Identify which cell holds the provided text, then report its (x, y) central coordinate. 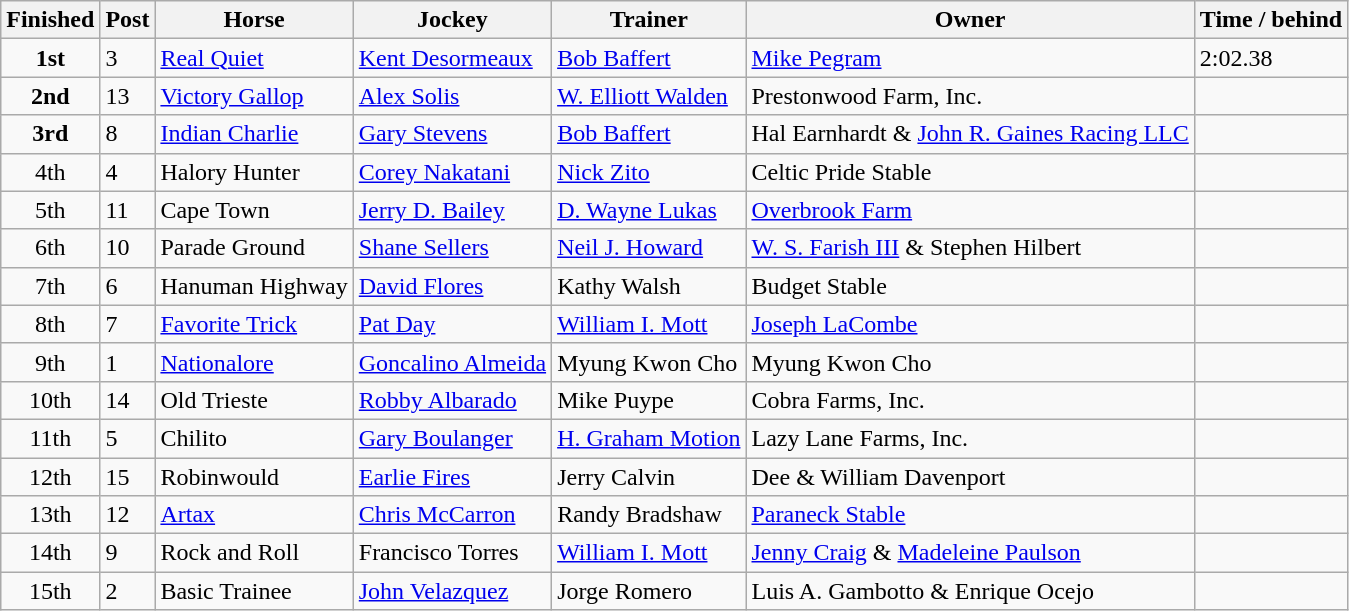
Goncalino Almeida (452, 362)
15 (128, 477)
Corey Nakatani (452, 172)
Jerry D. Bailey (452, 210)
11 (128, 210)
Finished (50, 20)
Cobra Farms, Inc. (970, 400)
Nationalore (254, 362)
Kathy Walsh (649, 286)
4 (128, 172)
Neil J. Howard (649, 248)
8th (50, 324)
Gary Boulanger (452, 438)
Mike Puype (649, 400)
Celtic Pride Stable (970, 172)
Mike Pegram (970, 58)
6th (50, 248)
Owner (970, 20)
Post (128, 20)
Chilito (254, 438)
Halory Hunter (254, 172)
Jerry Calvin (649, 477)
2nd (50, 96)
Robinwould (254, 477)
Jenny Craig & Madeleine Paulson (970, 553)
Luis A. Gambotto & Enrique Ocejo (970, 591)
Victory Gallop (254, 96)
Real Quiet (254, 58)
10th (50, 400)
Trainer (649, 20)
Rock and Roll (254, 553)
Time / behind (1270, 20)
Cape Town (254, 210)
Pat Day (452, 324)
Basic Trainee (254, 591)
Shane Sellers (452, 248)
H. Graham Motion (649, 438)
9th (50, 362)
Dee & William Davenport (970, 477)
Hal Earnhardt & John R. Gaines Racing LLC (970, 134)
Parade Ground (254, 248)
Lazy Lane Farms, Inc. (970, 438)
12 (128, 515)
W. S. Farish III & Stephen Hilbert (970, 248)
4th (50, 172)
Robby Albarado (452, 400)
2 (128, 591)
Alex Solis (452, 96)
7th (50, 286)
13 (128, 96)
Hanuman Highway (254, 286)
Paraneck Stable (970, 515)
Joseph LaCombe (970, 324)
5 (128, 438)
6 (128, 286)
12th (50, 477)
Earlie Fires (452, 477)
David Flores (452, 286)
Gary Stevens (452, 134)
Nick Zito (649, 172)
Budget Stable (970, 286)
1st (50, 58)
3 (128, 58)
Chris McCarron (452, 515)
Jockey (452, 20)
Artax (254, 515)
3rd (50, 134)
Overbrook Farm (970, 210)
Prestonwood Farm, Inc. (970, 96)
14 (128, 400)
Francisco Torres (452, 553)
1 (128, 362)
10 (128, 248)
9 (128, 553)
Old Trieste (254, 400)
Jorge Romero (649, 591)
John Velazquez (452, 591)
8 (128, 134)
W. Elliott Walden (649, 96)
15th (50, 591)
2:02.38 (1270, 58)
11th (50, 438)
D. Wayne Lukas (649, 210)
Randy Bradshaw (649, 515)
Horse (254, 20)
Indian Charlie (254, 134)
5th (50, 210)
Favorite Trick (254, 324)
13th (50, 515)
7 (128, 324)
14th (50, 553)
Kent Desormeaux (452, 58)
